Output the (x, y) coordinate of the center of the cell containing the given text.  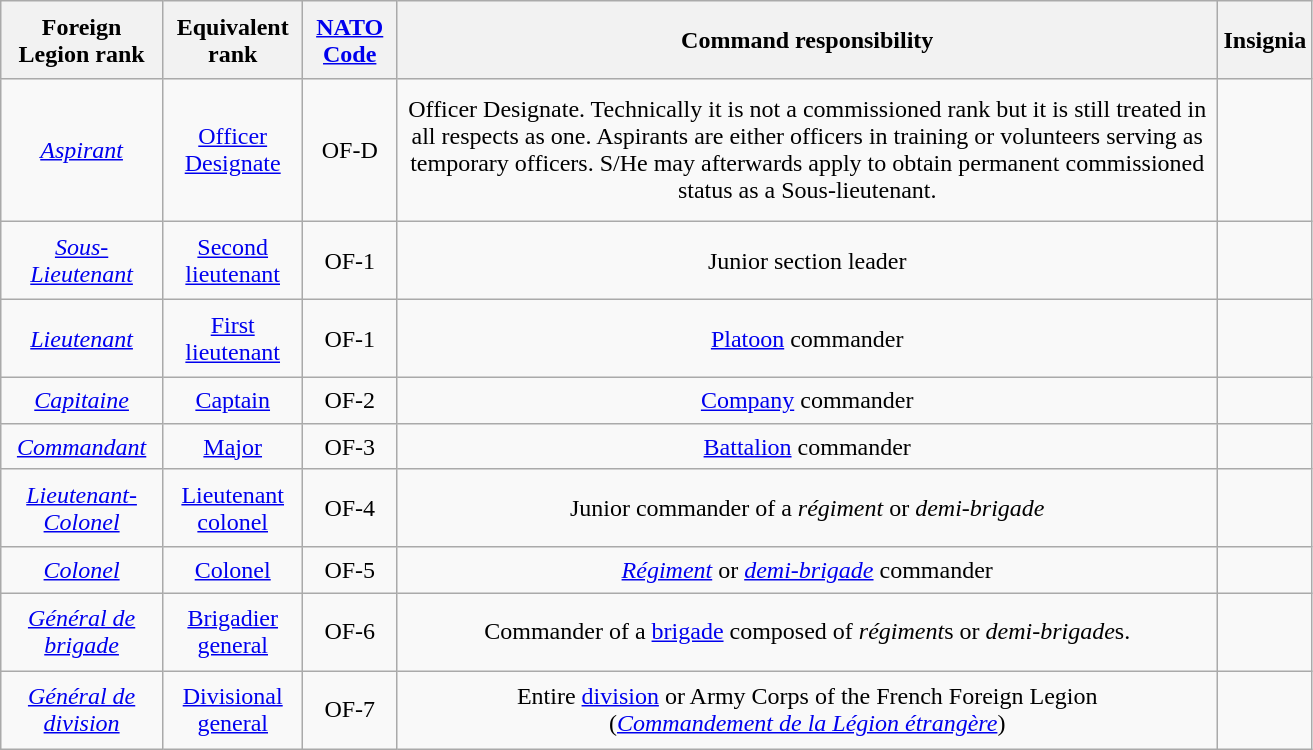
OF-3 (350, 447)
Lieutenant-Colonel (82, 508)
OF-6 (350, 632)
OF-2 (350, 401)
First lieutenant (232, 339)
Brigadier general (232, 632)
Company commander (806, 401)
OF-D (350, 150)
Régiment or demi-brigade commander (806, 570)
Battalion commander (806, 447)
Equivalent rank (232, 40)
Junior commander of a régiment or demi-brigade (806, 508)
Officer Designate (232, 150)
OF-4 (350, 508)
Lieutenant colonel (232, 508)
Divisional general (232, 710)
Junior section leader (806, 261)
Lieutenant (82, 339)
Capitaine (82, 401)
Insignia (1265, 40)
Platoon commander (806, 339)
OF-5 (350, 570)
Foreign Legion rank (82, 40)
Général de brigade (82, 632)
OF-7 (350, 710)
Aspirant (82, 150)
Commandant (82, 447)
NATO Code (350, 40)
Major (232, 447)
Second lieutenant (232, 261)
Captain (232, 401)
Command responsibility (806, 40)
Commander of a brigade composed of régiments or demi-brigades. (806, 632)
Sous-Lieutenant (82, 261)
Entire division or Army Corps of the French Foreign Legion(Commandement de la Légion étrangère) (806, 710)
Général de division (82, 710)
